From the cell containing the given text, extract its center point as (X, Y) coordinate. 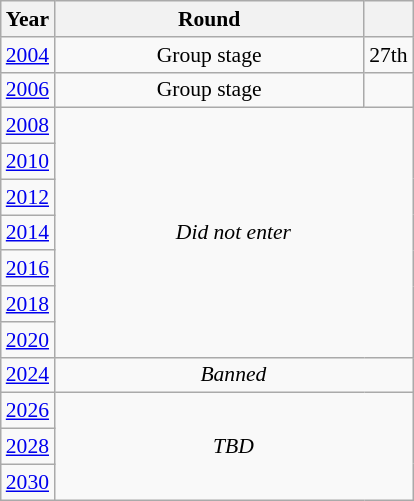
2010 (28, 162)
Did not enter (234, 232)
TBD (234, 446)
2024 (28, 375)
2006 (28, 90)
2004 (28, 55)
2018 (28, 304)
2026 (28, 411)
2008 (28, 126)
2012 (28, 197)
Banned (234, 375)
2030 (28, 482)
2014 (28, 233)
2016 (28, 269)
Round (209, 19)
Year (28, 19)
27th (388, 55)
2028 (28, 447)
2020 (28, 340)
